Search for the cell housing the specified text and yield its [x, y] center coordinate. 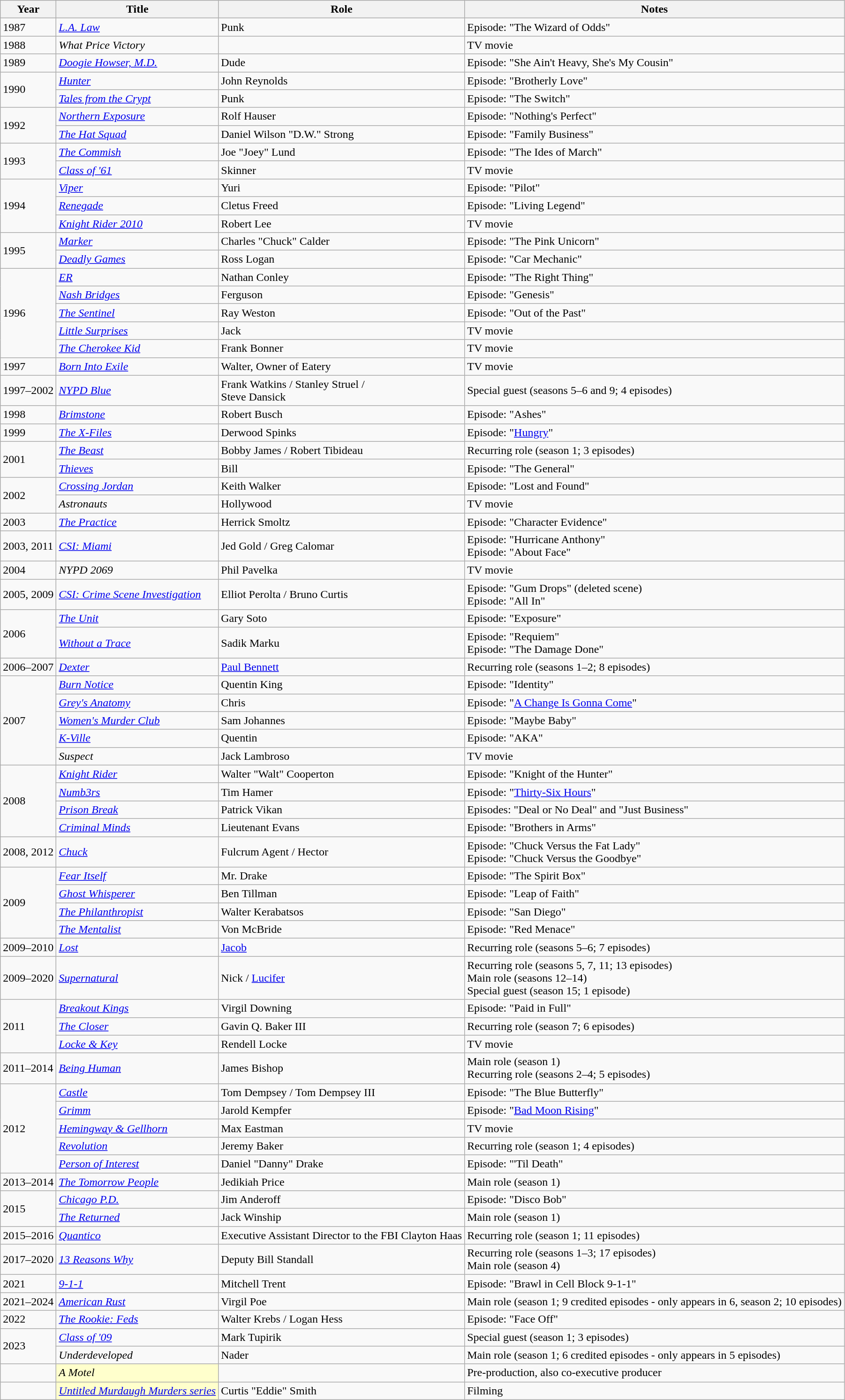
1999 [28, 432]
Jack Winship [341, 1218]
Paul Bennett [341, 667]
Jacob [341, 947]
Von McBride [341, 930]
Lost [137, 947]
Quantico [137, 1235]
Recurring role (seasons 5–6; 7 episodes) [655, 947]
Episode: "Bad Moon Rising" [655, 1110]
Episode: "The Right Thing" [655, 277]
The Sentinel [137, 313]
K-Ville [137, 738]
Robert Busch [341, 415]
Crossing Jordan [137, 486]
Numb3rs [137, 792]
2009–2020 [28, 978]
Yuri [341, 188]
2021–2024 [28, 1302]
Recurring role (seasons 5, 7, 11; 13 episodes)Main role (seasons 12–14)Special guest (season 15; 1 episode) [655, 978]
NYPD 2069 [137, 570]
CSI: Miami [137, 546]
Fulcrum Agent / Hector [341, 852]
Recurring role (seasons 1–2; 8 episodes) [655, 667]
Knight Rider 2010 [137, 224]
Dexter [137, 667]
Recurring role (season 1; 4 episodes) [655, 1146]
Episode: "The Ides of March" [655, 152]
1997–2002 [28, 390]
Deadly Games [137, 259]
Tom Dempsey / Tom Dempsey III [341, 1092]
Castle [137, 1092]
Title [137, 9]
Special guest (seasons 5–6 and 9; 4 episodes) [655, 390]
Episode: "Knight of the Hunter" [655, 774]
Chris [341, 703]
Tim Hamer [341, 792]
A Motel [137, 1373]
Nader [341, 1355]
Episode: "Hurricane Anthony"Episode: "About Face" [655, 546]
Episode: "The Wizard of Odds" [655, 27]
2009–2010 [28, 947]
The Commish [137, 152]
Notes [655, 9]
Locke & Key [137, 1044]
Episode: "AKA" [655, 738]
Nick / Lucifer [341, 978]
2004 [28, 570]
The Philanthropist [137, 912]
The Returned [137, 1218]
Episode: "The Switch" [655, 98]
Virgil Downing [341, 1008]
Jeremy Baker [341, 1146]
Hunter [137, 81]
Episode: "Ashes" [655, 415]
1996 [28, 313]
Episode: "Gum Drops" (deleted scene)Episode: "All In" [655, 595]
Charles "Chuck" Calder [341, 242]
John Reynolds [341, 81]
2007 [28, 720]
Executive Assistant Director to the FBI Clayton Haas [341, 1235]
Gary Soto [341, 619]
Episode: "Exposure" [655, 619]
Criminal Minds [137, 827]
Frank Bonner [341, 348]
Doogie Howser, M.D. [137, 63]
Episode: "Brotherly Love" [655, 81]
Episode: "Car Mechanic" [655, 259]
Fear Itself [137, 876]
Daniel "Danny" Drake [341, 1164]
1987 [28, 27]
Phil Pavelka [341, 570]
Jack Lambroso [341, 756]
The Hat Squad [137, 134]
Ben Tillman [341, 894]
Chuck [137, 852]
Tales from the Crypt [137, 98]
Episode: "Red Menace" [655, 930]
Born Into Exile [137, 366]
2003 [28, 522]
The Tomorrow People [137, 1181]
2009 [28, 903]
2008, 2012 [28, 852]
Episode: "Nothing's Perfect" [655, 116]
2002 [28, 495]
2017–2020 [28, 1260]
2001 [28, 459]
James Bishop [341, 1068]
Quentin King [341, 685]
Jim Anderoff [341, 1200]
Episode: "Lost and Found" [655, 486]
Untitled Murdaugh Murders series [137, 1391]
Episode: "Paid in Full" [655, 1008]
Dude [341, 63]
CSI: Crime Scene Investigation [137, 595]
American Rust [137, 1302]
Walter Krebs / Logan Hess [341, 1319]
1988 [28, 45]
Class of '61 [137, 170]
9-1-1 [137, 1284]
Herrick Smoltz [341, 522]
Person of Interest [137, 1164]
Joe "Joey" Lund [341, 152]
Revolution [137, 1146]
Sadik Marku [341, 643]
Northern Exposure [137, 116]
2006–2007 [28, 667]
Mark Tupirik [341, 1337]
Daniel Wilson "D.W." Strong [341, 134]
The Cherokee Kid [137, 348]
Mr. Drake [341, 876]
Episode: "Character Evidence" [655, 522]
Thieves [137, 468]
Episode: "The General" [655, 468]
Episode: "Maybe Baby" [655, 720]
Brimstone [137, 415]
Episode: "'Til Death" [655, 1164]
Elliot Perolta / Bruno Curtis [341, 595]
Hollywood [341, 504]
Grey's Anatomy [137, 703]
The Beast [137, 450]
Episode: "Living Legend" [655, 205]
Rendell Locke [341, 1044]
The X-Files [137, 432]
Suspect [137, 756]
1994 [28, 205]
2008 [28, 801]
2005, 2009 [28, 595]
ER [137, 277]
The Rookie: Feds [137, 1319]
Bill [341, 468]
Sam Johannes [341, 720]
Cletus Freed [341, 205]
2015 [28, 1209]
Being Human [137, 1068]
Episode: "The Pink Unicorn" [655, 242]
Viper [137, 188]
Episode: "Chuck Versus the Fat Lady"Episode: "Chuck Versus the Goodbye" [655, 852]
Role [341, 9]
The Closer [137, 1026]
Ross Logan [341, 259]
Episode: "Family Business" [655, 134]
The Practice [137, 522]
Virgil Poe [341, 1302]
Recurring role (seasons 1–3; 17 episodes)Main role (season 4) [655, 1260]
2011–2014 [28, 1068]
Ferguson [341, 295]
Nathan Conley [341, 277]
Episode: "Identity" [655, 685]
Episode: "Requiem"Episode: "The Damage Done" [655, 643]
1998 [28, 415]
Astronauts [137, 504]
Bobby James / Robert Tibideau [341, 450]
Marker [137, 242]
Episode: "A Change Is Gonna Come" [655, 703]
1992 [28, 125]
Frank Watkins / Stanley Struel /Steve Dansick [341, 390]
Women's Murder Club [137, 720]
Ray Weston [341, 313]
L.A. Law [137, 27]
2022 [28, 1319]
Skinner [341, 170]
13 Reasons Why [137, 1260]
Episode: "Pilot" [655, 188]
2015–2016 [28, 1235]
1989 [28, 63]
Episode: "She Ain't Heavy, She's My Cousin" [655, 63]
Episode: "Brawl in Cell Block 9-1-1" [655, 1284]
Main role (season 1)Recurring role (seasons 2–4; 5 episodes) [655, 1068]
Burn Notice [137, 685]
2021 [28, 1284]
Episode: "Disco Bob" [655, 1200]
Class of '09 [137, 1337]
Episode: "San Diego" [655, 912]
1993 [28, 161]
Ghost Whisperer [137, 894]
Renegade [137, 205]
What Price Victory [137, 45]
Walter Kerabatsos [341, 912]
Lieutenant Evans [341, 827]
The Unit [137, 619]
Episode: "Leap of Faith" [655, 894]
2003, 2011 [28, 546]
Mitchell Trent [341, 1284]
Curtis "Eddie" Smith [341, 1391]
Breakout Kings [137, 1008]
Year [28, 9]
Episodes: "Deal or No Deal" and "Just Business" [655, 810]
Episode: "Brothers in Arms" [655, 827]
Nash Bridges [137, 295]
Jack [341, 331]
Little Surprises [137, 331]
Episode: "Face Off" [655, 1319]
2023 [28, 1346]
Without a Trace [137, 643]
Episode: "Out of the Past" [655, 313]
Episode: "Hungry" [655, 432]
Jedikiah Price [341, 1181]
Gavin Q. Baker III [341, 1026]
Jed Gold / Greg Calomar [341, 546]
Main role (season 1; 9 credited episodes - only appears in 6, season 2; 10 episodes) [655, 1302]
1995 [28, 250]
Jarold Kempfer [341, 1110]
2011 [28, 1026]
Robert Lee [341, 224]
Chicago P.D. [137, 1200]
Knight Rider [137, 774]
Derwood Spinks [341, 432]
Keith Walker [341, 486]
1997 [28, 366]
Deputy Bill Standall [341, 1260]
Patrick Vikan [341, 810]
Special guest (season 1; 3 episodes) [655, 1337]
NYPD Blue [137, 390]
Supernatural [137, 978]
Underdeveloped [137, 1355]
Rolf Hauser [341, 116]
Pre-production, also co-executive producer [655, 1373]
Episode: "The Spirit Box" [655, 876]
2013–2014 [28, 1181]
Hemingway & Gellhorn [137, 1128]
Quentin [341, 738]
Max Eastman [341, 1128]
Filming [655, 1391]
1990 [28, 90]
2012 [28, 1128]
Walter, Owner of Eatery [341, 366]
Prison Break [137, 810]
Recurring role (season 7; 6 episodes) [655, 1026]
Episode: "Genesis" [655, 295]
Grimm [137, 1110]
Recurring role (season 1; 3 episodes) [655, 450]
The Mentalist [137, 930]
Episode: "Thirty-Six Hours" [655, 792]
Main role (season 1; 6 credited episodes - only appears in 5 episodes) [655, 1355]
2006 [28, 634]
Episode: "The Blue Butterfly" [655, 1092]
Walter "Walt" Cooperton [341, 774]
Recurring role (season 1; 11 episodes) [655, 1235]
